Locate the cell with the specified text and output its [X, Y] center coordinate. 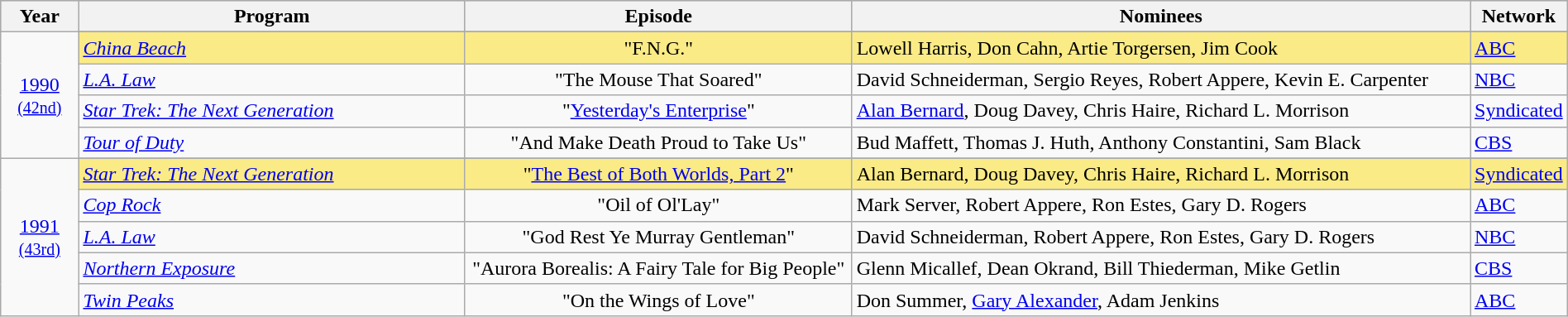
"On the Wings of Love" [658, 300]
"F.N.G." [658, 48]
"God Rest Ye Murray Gentleman" [658, 237]
"Aurora Borealis: A Fairy Tale for Big People" [658, 268]
"The Mouse That Soared" [658, 79]
Twin Peaks [272, 300]
Tour of Duty [272, 142]
Bud Maffett, Thomas J. Huth, Anthony Constantini, Sam Black [1161, 142]
"The Best of Both Worlds, Part 2" [658, 174]
Network [1519, 17]
Nominees [1161, 17]
Year [40, 17]
Program [272, 17]
Episode [658, 17]
Don Summer, Gary Alexander, Adam Jenkins [1161, 300]
"Yesterday's Enterprise" [658, 111]
1991(43rd) [40, 237]
David Schneiderman, Robert Appere, Ron Estes, Gary D. Rogers [1161, 237]
"And Make Death Proud to Take Us" [658, 142]
Cop Rock [272, 205]
David Schneiderman, Sergio Reyes, Robert Appere, Kevin E. Carpenter [1161, 79]
Glenn Micallef, Dean Okrand, Bill Thiederman, Mike Getlin [1161, 268]
Mark Server, Robert Appere, Ron Estes, Gary D. Rogers [1161, 205]
China Beach [272, 48]
Lowell Harris, Don Cahn, Artie Torgersen, Jim Cook [1161, 48]
Northern Exposure [272, 268]
"Oil of Ol'Lay" [658, 205]
1990(42nd) [40, 95]
